Locate the cell with the specified text and output its [x, y] center coordinate. 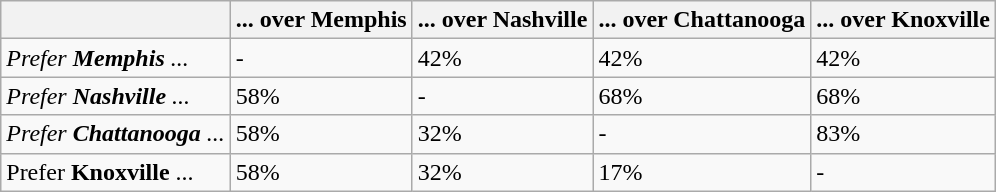
Prefer Chattanooga ... [116, 134]
Prefer Memphis ... [116, 58]
17% [702, 172]
Prefer Nashville ... [116, 96]
83% [904, 134]
... over Chattanooga [702, 20]
... over Nashville [502, 20]
... over Memphis [321, 20]
... over Knoxville [904, 20]
Prefer Knoxville ... [116, 172]
